Provide the (X, Y) coordinate of the cell's center where the given text is located.  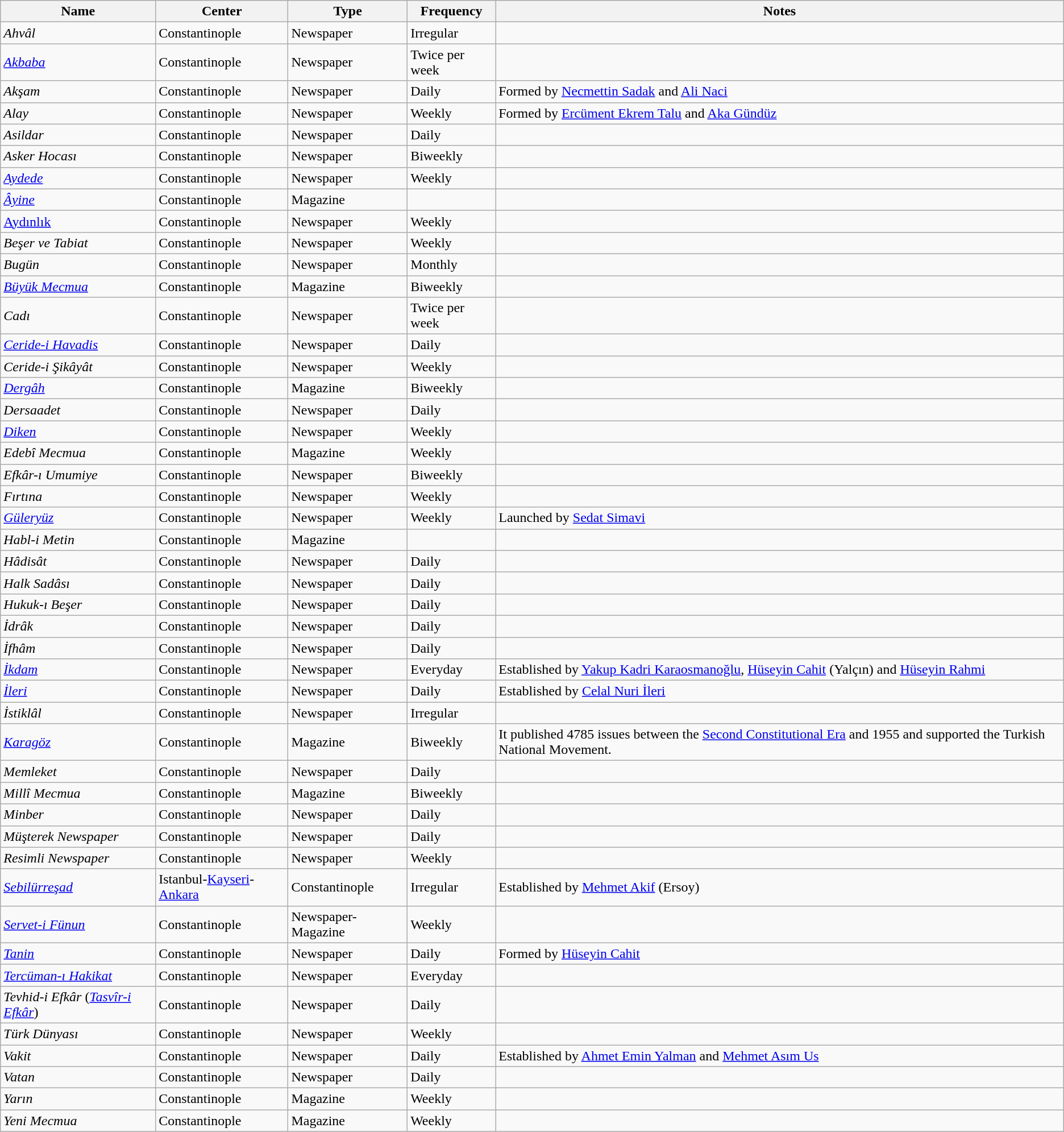
Dersaadet (78, 410)
İleri (78, 691)
Edebî Mecmua (78, 453)
Akşam (78, 92)
Notes (780, 11)
Beşer ve Tabiat (78, 243)
Monthly (451, 264)
Resimli Newspaper (78, 858)
Vatan (78, 1077)
Frequency (451, 11)
Diken (78, 432)
Established by Mehmet Akif (Ersoy) (780, 887)
Aydınlık (78, 221)
İdrâk (78, 626)
Vakit (78, 1056)
İfhâm (78, 648)
Minber (78, 815)
Ceride-i Şikâyât (78, 367)
Güleryüz (78, 518)
Formed by Ercüment Ekrem Talu and Aka Gündüz (780, 113)
Ahvâl (78, 33)
Launched by Sedat Simavi (780, 518)
Fırtına (78, 496)
Sebilürreşad (78, 887)
Bugün (78, 264)
Name (78, 11)
Servet-i Fünun (78, 924)
Hâdisât (78, 561)
Habl-i Metin (78, 540)
Akbaba (78, 63)
Asildar (78, 135)
Established by Ahmet Emin Yalman and Mehmet Asım Us (780, 1056)
Formed by Necmettin Sadak and Ali Naci (780, 92)
Efkâr-ı Umumiye (78, 475)
Yarın (78, 1099)
Alay (78, 113)
Dergâh (78, 388)
İstiklâl (78, 713)
Asker Hocası (78, 156)
It published 4785 issues between the Second Constitutional Era and 1955 and supported the Turkish National Movement. (780, 743)
Type (348, 11)
Ceride-i Havadis (78, 345)
Yeni Mecmua (78, 1121)
Center (222, 11)
Formed by Hüseyin Cahit (780, 953)
Newspaper-Magazine (348, 924)
Müşterek Newspaper (78, 836)
Karagöz (78, 743)
Established by Celal Nuri İleri (780, 691)
Âyine (78, 200)
Tevhid-i Efkâr (Tasvîr-i Efkâr) (78, 1004)
İkdam (78, 670)
Cadı (78, 316)
Büyük Mecmua (78, 286)
Istanbul-Kayseri-Ankara (222, 887)
Türk Dünyası (78, 1034)
Aydede (78, 178)
Tercüman-ı Hakikat (78, 975)
Millî Mecmua (78, 793)
Hukuk-ı Beşer (78, 604)
Established by Yakup Kadri Karaosmanoğlu, Hüseyin Cahit (Yalçın) and Hüseyin Rahmi (780, 670)
Halk Sadâsı (78, 583)
Memleket (78, 772)
Tanin (78, 953)
